Scan for the cell matching the given text and deliver its [x, y] coordinate at center. 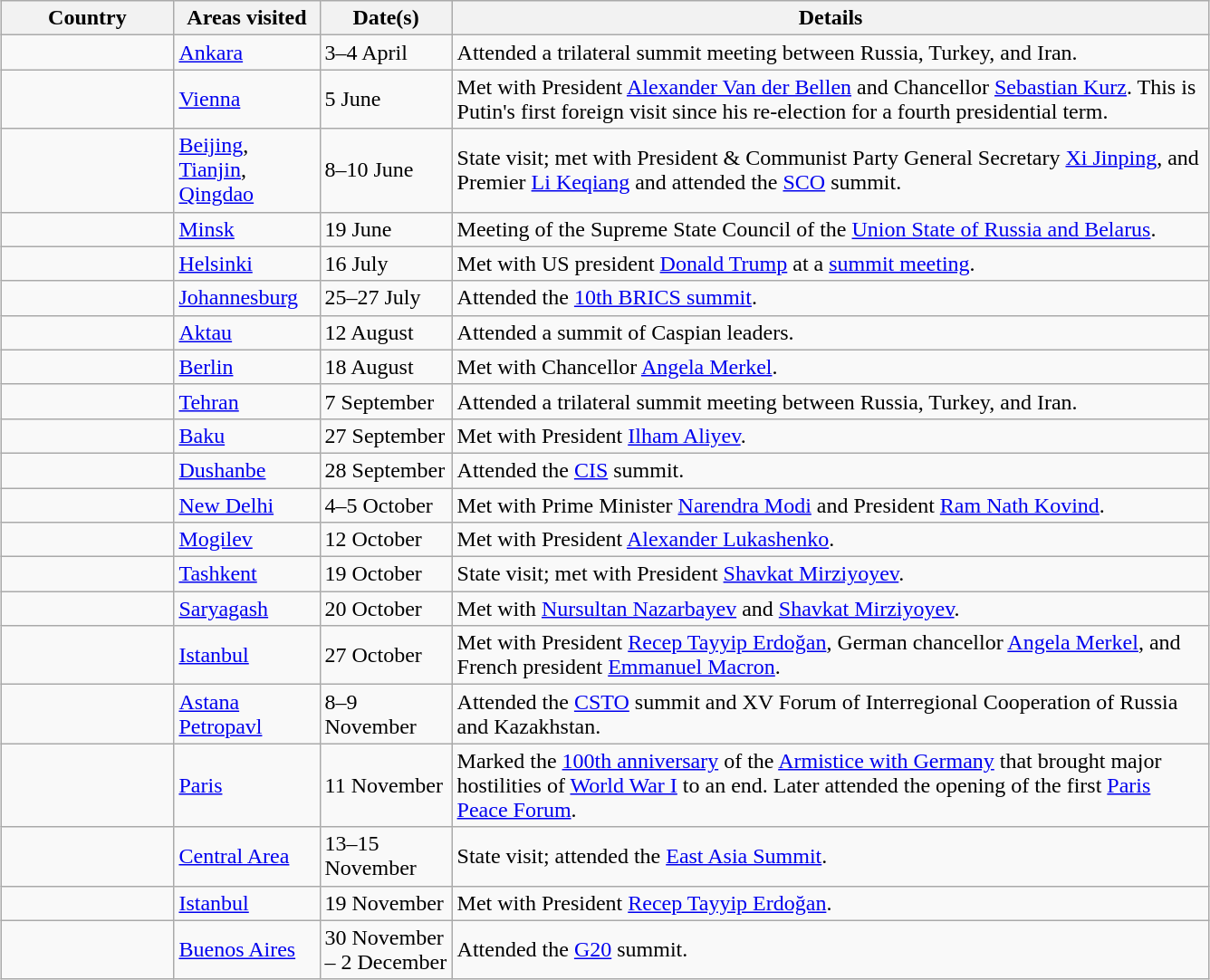
16 July [386, 264]
13–15 November [386, 857]
Met with Nursultan Nazarbayev and Shavkat Mirziyoyev. [831, 609]
7 September [386, 401]
Details [831, 18]
Vienna [246, 100]
Attended the G20 summit. [831, 949]
Johannesburg [246, 298]
Attended the CSTO summit and XV Forum of Interregional Cooperation of Russia and Kazakhstan. [831, 714]
Berlin [246, 367]
28 September [386, 470]
12 August [386, 332]
Dushanbe [246, 470]
30 November – 2 December [386, 949]
3–4 April [386, 53]
Helsinki [246, 264]
Buenos Aires [246, 949]
Met with President Recep Tayyip Erdoğan. [831, 903]
27 October [386, 656]
Central Area [246, 857]
State visit; attended the East Asia Summit. [831, 857]
19 October [386, 574]
Country [87, 18]
Meeting of the Supreme State Council of the Union State of Russia and Belarus. [831, 229]
Paris [246, 785]
Attended a summit of Caspian leaders. [831, 332]
Astana Petropavl [246, 714]
Ankara [246, 53]
Aktau [246, 332]
8–9 November [386, 714]
19 June [386, 229]
Attended the 10th BRICS summit. [831, 298]
State visit; met with President & Communist Party General Secretary Xi Jinping, and Premier Li Keqiang and attended the SCO summit. [831, 170]
11 November [386, 785]
State visit; met with President Shavkat Mirziyoyev. [831, 574]
Tashkent [246, 574]
Date(s) [386, 18]
Met with President Ilham Aliyev. [831, 436]
19 November [386, 903]
New Delhi [246, 504]
25–27 July [386, 298]
Met with US president Donald Trump at a summit meeting. [831, 264]
4–5 October [386, 504]
8–10 June [386, 170]
Areas visited [246, 18]
Attended the CIS summit. [831, 470]
Met with President Recep Tayyip Erdoğan, German chancellor Angela Merkel, and French president Emmanuel Macron. [831, 656]
Met with President Alexander Lukashenko. [831, 540]
27 September [386, 436]
Beijing, Tianjin, Qingdao [246, 170]
Met with Chancellor Angela Merkel. [831, 367]
5 June [386, 100]
Met with Prime Minister Narendra Modi and President Ram Nath Kovind. [831, 504]
Minsk [246, 229]
Mogilev [246, 540]
Tehran [246, 401]
20 October [386, 609]
12 October [386, 540]
18 August [386, 367]
Baku [246, 436]
Saryagash [246, 609]
